Output the [x, y] coordinate of the center of the cell containing the given text.  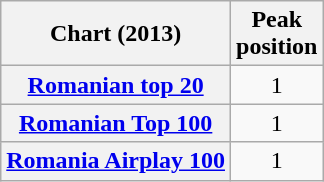
Chart (2013) [116, 34]
Romanian Top 100 [116, 123]
Romanian top 20 [116, 85]
Romania Airplay 100 [116, 161]
Peakposition [277, 34]
